Determine the (X, Y) coordinate at the center of the cell enclosing the given text.  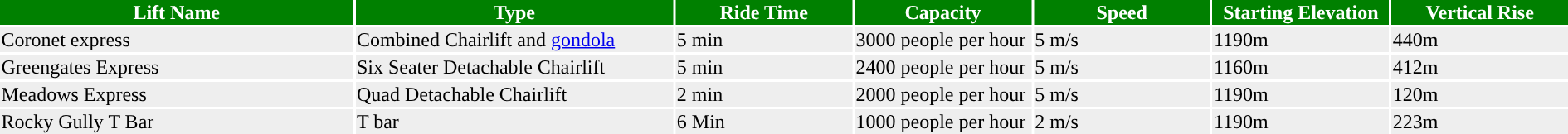
2400 people per hour (942, 67)
Combined Chairlift and gondola (514, 40)
412m (1480, 67)
Type (514, 12)
Capacity (942, 12)
440m (1480, 40)
Ride Time (763, 12)
Starting Elevation (1301, 12)
T bar (514, 122)
2 min (763, 94)
223m (1480, 122)
120m (1480, 94)
6 Min (763, 122)
3000 people per hour (942, 40)
Six Seater Detachable Chairlift (514, 67)
Rocky Gully T Bar (176, 122)
Vertical Rise (1480, 12)
2000 people per hour (942, 94)
Speed (1122, 12)
Meadows Express (176, 94)
2 m/s (1122, 122)
1000 people per hour (942, 122)
Coronet express (176, 40)
Quad Detachable Chairlift (514, 94)
Greengates Express (176, 67)
1160m (1301, 67)
Lift Name (176, 12)
